From the cell containing the given text, extract its center point as (X, Y) coordinate. 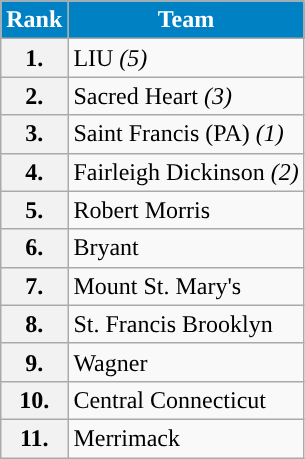
Robert Morris (186, 210)
1. (34, 58)
Wagner (186, 362)
Team (186, 20)
8. (34, 324)
7. (34, 286)
LIU (5) (186, 58)
Merrimack (186, 438)
9. (34, 362)
5. (34, 210)
Saint Francis (PA) (1) (186, 134)
Central Connecticut (186, 400)
10. (34, 400)
Sacred Heart (3) (186, 96)
4. (34, 172)
Bryant (186, 248)
6. (34, 248)
St. Francis Brooklyn (186, 324)
Mount St. Mary's (186, 286)
2. (34, 96)
Fairleigh Dickinson (2) (186, 172)
3. (34, 134)
11. (34, 438)
Rank (34, 20)
